Return (x, y) of the center of cell containing provided text 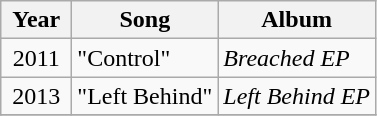
Year (36, 20)
2011 (36, 58)
2013 (36, 96)
"Control" (145, 58)
Breached EP (297, 58)
"Left Behind" (145, 96)
Left Behind EP (297, 96)
Album (297, 20)
Song (145, 20)
